Return [x, y] of the center of cell containing provided text 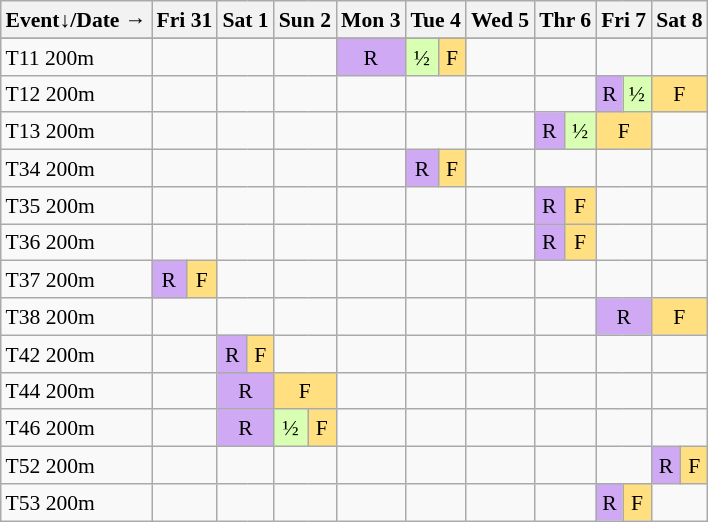
Fri 7 [624, 20]
T52 200m [76, 464]
T37 200m [76, 280]
T11 200m [76, 56]
T44 200m [76, 390]
Sat 1 [245, 20]
T12 200m [76, 94]
T34 200m [76, 168]
Tue 4 [436, 20]
T13 200m [76, 130]
Sat 8 [679, 20]
T46 200m [76, 428]
Sun 2 [305, 20]
T42 200m [76, 354]
Wed 5 [500, 20]
T36 200m [76, 242]
Mon 3 [370, 20]
T38 200m [76, 316]
Event↓/Date → [76, 20]
Thr 6 [565, 20]
T35 200m [76, 204]
Fri 31 [185, 20]
T53 200m [76, 502]
